Identify which cell holds the provided text, then report its (X, Y) central coordinate. 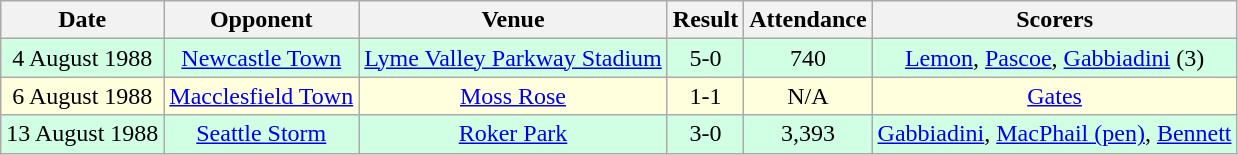
Gates (1054, 96)
Attendance (808, 20)
Venue (514, 20)
Newcastle Town (262, 58)
Lemon, Pascoe, Gabbiadini (3) (1054, 58)
Seattle Storm (262, 134)
Roker Park (514, 134)
1-1 (705, 96)
3,393 (808, 134)
6 August 1988 (82, 96)
Moss Rose (514, 96)
Result (705, 20)
13 August 1988 (82, 134)
740 (808, 58)
Scorers (1054, 20)
Gabbiadini, MacPhail (pen), Bennett (1054, 134)
Lyme Valley Parkway Stadium (514, 58)
Macclesfield Town (262, 96)
5-0 (705, 58)
4 August 1988 (82, 58)
Opponent (262, 20)
N/A (808, 96)
Date (82, 20)
3-0 (705, 134)
